Output the [X, Y] coordinate of the center of the cell containing the given text.  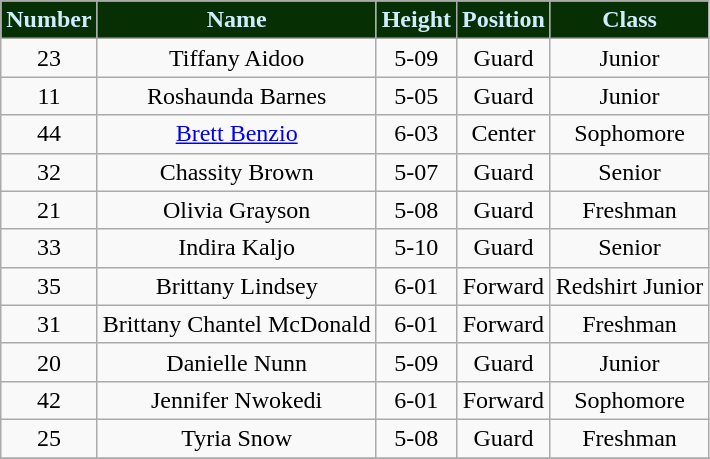
6-03 [416, 134]
5-05 [416, 96]
Olivia Grayson [236, 210]
Roshaunda Barnes [236, 96]
Brittany Chantel McDonald [236, 324]
Number [49, 20]
Indira Kaljo [236, 248]
Danielle Nunn [236, 362]
25 [49, 438]
11 [49, 96]
31 [49, 324]
35 [49, 286]
Brittany Lindsey [236, 286]
Tyria Snow [236, 438]
Jennifer Nwokedi [236, 400]
Brett Benzio [236, 134]
42 [49, 400]
Position [504, 20]
Class [629, 20]
23 [49, 58]
Redshirt Junior [629, 286]
Name [236, 20]
Height [416, 20]
44 [49, 134]
33 [49, 248]
Chassity Brown [236, 172]
32 [49, 172]
5-10 [416, 248]
5-07 [416, 172]
Center [504, 134]
21 [49, 210]
20 [49, 362]
Tiffany Aidoo [236, 58]
